Locate the cell with the specified text and output its (X, Y) center coordinate. 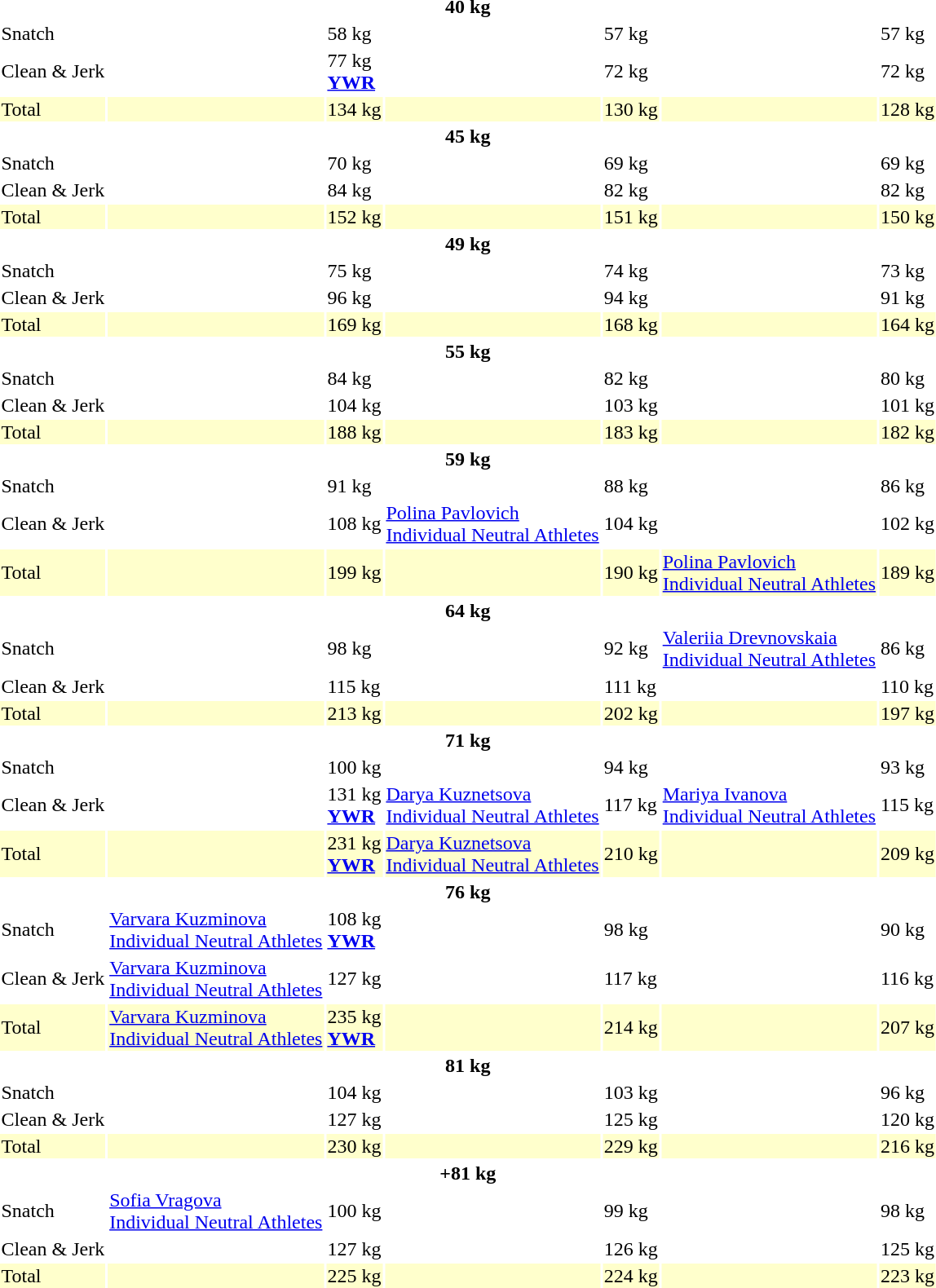
223 kg (907, 1276)
168 kg (631, 324)
231 kgYWR (354, 854)
202 kg (631, 713)
45 kg (468, 136)
235 kgYWR (354, 1027)
75 kg (354, 271)
80 kg (907, 378)
99 kg (631, 1211)
189 kg (907, 572)
199 kg (354, 572)
130 kg (631, 109)
81 kg (468, 1065)
90 kg (907, 929)
+81 kg (468, 1173)
224 kg (631, 1276)
77 kgYWR (354, 72)
70 kg (354, 163)
Sofia VragovaIndividual Neutral Athletes (216, 1211)
88 kg (631, 486)
213 kg (354, 713)
92 kg (631, 649)
182 kg (907, 432)
197 kg (907, 713)
Valeriia DrevnovskaiaIndividual Neutral Athletes (769, 649)
58 kg (354, 33)
164 kg (907, 324)
120 kg (907, 1119)
108 kg (354, 523)
150 kg (907, 217)
116 kg (907, 978)
209 kg (907, 854)
110 kg (907, 686)
76 kg (468, 892)
216 kg (907, 1146)
151 kg (631, 217)
225 kg (354, 1276)
59 kg (468, 459)
188 kg (354, 432)
101 kg (907, 405)
207 kg (907, 1027)
183 kg (631, 432)
131 kgYWR (354, 805)
169 kg (354, 324)
229 kg (631, 1146)
Mariya IvanovaIndividual Neutral Athletes (769, 805)
190 kg (631, 572)
128 kg (907, 109)
49 kg (468, 244)
74 kg (631, 271)
210 kg (631, 854)
214 kg (631, 1027)
64 kg (468, 611)
93 kg (907, 767)
55 kg (468, 351)
152 kg (354, 217)
108 kgYWR (354, 929)
71 kg (468, 740)
126 kg (631, 1249)
134 kg (354, 109)
102 kg (907, 523)
230 kg (354, 1146)
111 kg (631, 686)
73 kg (907, 271)
